Return (x, y) of the center of cell containing provided text 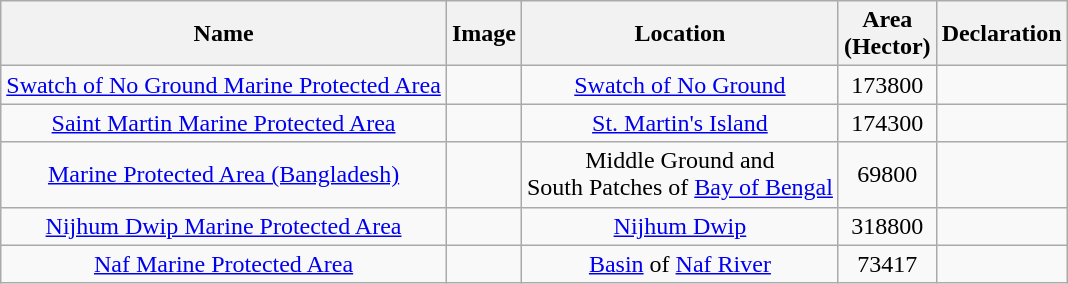
Nijhum Dwip (680, 226)
73417 (887, 264)
Saint Martin Marine Protected Area (224, 123)
Nijhum Dwip Marine Protected Area (224, 226)
Swatch of No Ground (680, 85)
Marine Protected Area (Bangladesh) (224, 174)
Image (484, 34)
Area(Hector) (887, 34)
Location (680, 34)
318800 (887, 226)
Swatch of No Ground Marine Protected Area (224, 85)
St. Martin's Island (680, 123)
Name (224, 34)
Middle Ground andSouth Patches of Bay of Bengal (680, 174)
Basin of Naf River (680, 264)
69800 (887, 174)
Declaration (1002, 34)
174300 (887, 123)
173800 (887, 85)
Naf Marine Protected Area (224, 264)
